Find where the given text appears and provide that cell's center as [x, y] coordinate. 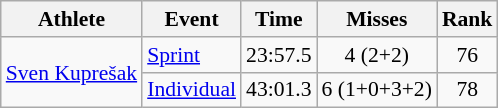
Individual [192, 90]
76 [468, 55]
Athlete [72, 19]
Time [278, 19]
43:01.3 [278, 90]
78 [468, 90]
6 (1+0+3+2) [377, 90]
Sprint [192, 55]
Event [192, 19]
Sven Kuprešak [72, 72]
Rank [468, 19]
Misses [377, 19]
4 (2+2) [377, 55]
23:57.5 [278, 55]
